Detect which cell encompasses the target text, then output its (x, y) center coordinate. 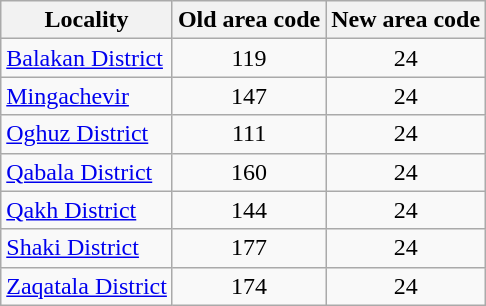
111 (248, 134)
Mingachevir (87, 96)
174 (248, 286)
Balakan District (87, 58)
144 (248, 210)
119 (248, 58)
147 (248, 96)
New area code (406, 20)
Locality (87, 20)
Qakh District (87, 210)
Old area code (248, 20)
177 (248, 248)
Oghuz District (87, 134)
Shaki District (87, 248)
Qabala District (87, 172)
160 (248, 172)
Zaqatala District (87, 286)
